Scan for the cell matching the given text and deliver its (x, y) coordinate at center. 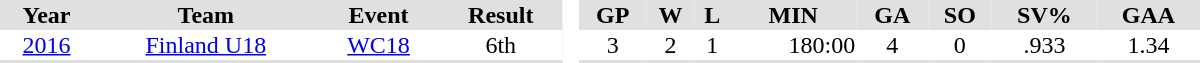
Event (379, 15)
1 (712, 45)
0 (960, 45)
Year (46, 15)
2 (670, 45)
SO (960, 15)
Finland U18 (206, 45)
180:00 (794, 45)
Result (500, 15)
WC18 (379, 45)
1.34 (1148, 45)
L (712, 15)
GP (613, 15)
3 (613, 45)
MIN (794, 15)
.933 (1044, 45)
GAA (1148, 15)
Team (206, 15)
SV% (1044, 15)
6th (500, 45)
2016 (46, 45)
GA (892, 15)
W (670, 15)
4 (892, 45)
